Detect which cell encompasses the target text, then output its (x, y) center coordinate. 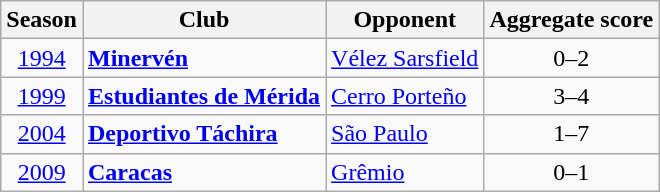
Minervén (204, 58)
0–2 (572, 58)
Club (204, 20)
1–7 (572, 134)
Aggregate score (572, 20)
Grêmio (405, 172)
Season (42, 20)
Opponent (405, 20)
Vélez Sarsfield (405, 58)
2009 (42, 172)
2004 (42, 134)
0–1 (572, 172)
3–4 (572, 96)
1994 (42, 58)
1999 (42, 96)
Cerro Porteño (405, 96)
Caracas (204, 172)
São Paulo (405, 134)
Deportivo Táchira (204, 134)
Estudiantes de Mérida (204, 96)
